Output the [X, Y] coordinate of the center of the cell containing the given text.  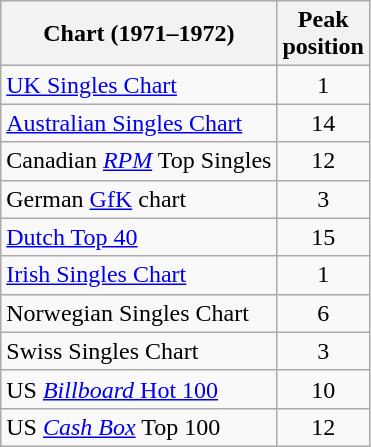
15 [323, 237]
US Billboard Hot 100 [139, 389]
Irish Singles Chart [139, 275]
Dutch Top 40 [139, 237]
Canadian RPM Top Singles [139, 161]
Peakposition [323, 34]
Australian Singles Chart [139, 123]
Swiss Singles Chart [139, 351]
10 [323, 389]
14 [323, 123]
US Cash Box Top 100 [139, 427]
UK Singles Chart [139, 85]
Chart (1971–1972) [139, 34]
German GfK chart [139, 199]
Norwegian Singles Chart [139, 313]
6 [323, 313]
